Return [x, y] of the center of cell containing provided text 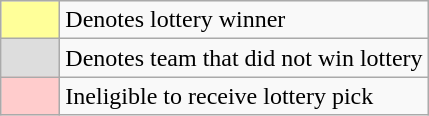
Ineligible to receive lottery pick [244, 96]
Denotes team that did not win lottery [244, 58]
Denotes lottery winner [244, 20]
